Return [x, y] of the center of cell containing provided text 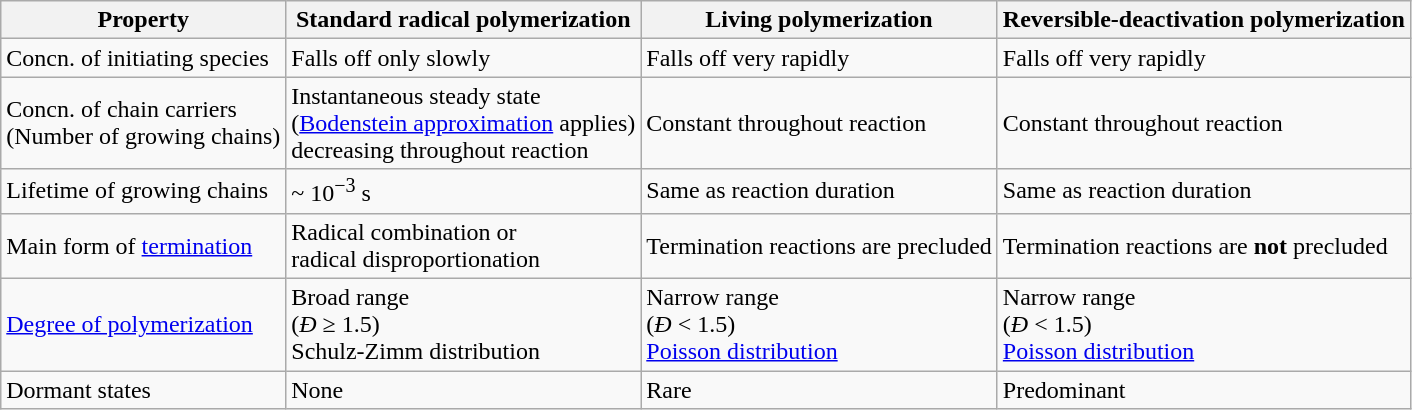
Concn. of chain carriers(Number of growing chains) [144, 123]
Radical combination orradical disproportionation [464, 246]
Standard radical polymerization [464, 20]
Concn. of initiating species [144, 58]
Rare [820, 390]
Main form of termination [144, 246]
Lifetime of growing chains [144, 192]
Falls off only slowly [464, 58]
Reversible-deactivation polymerization [1204, 20]
Termination reactions are not precluded [1204, 246]
Dormant states [144, 390]
~ 10−3 s [464, 192]
Instantaneous steady state(Bodenstein approximation applies) decreasing throughout reaction [464, 123]
Degree of polymerization [144, 325]
Broad range(Ð ≥ 1.5)Schulz-Zimm distribution [464, 325]
Property [144, 20]
Termination reactions are precluded [820, 246]
Predominant [1204, 390]
None [464, 390]
Living polymerization [820, 20]
